Extract the (x, y) coordinate from the center of the cell holding the provided text.  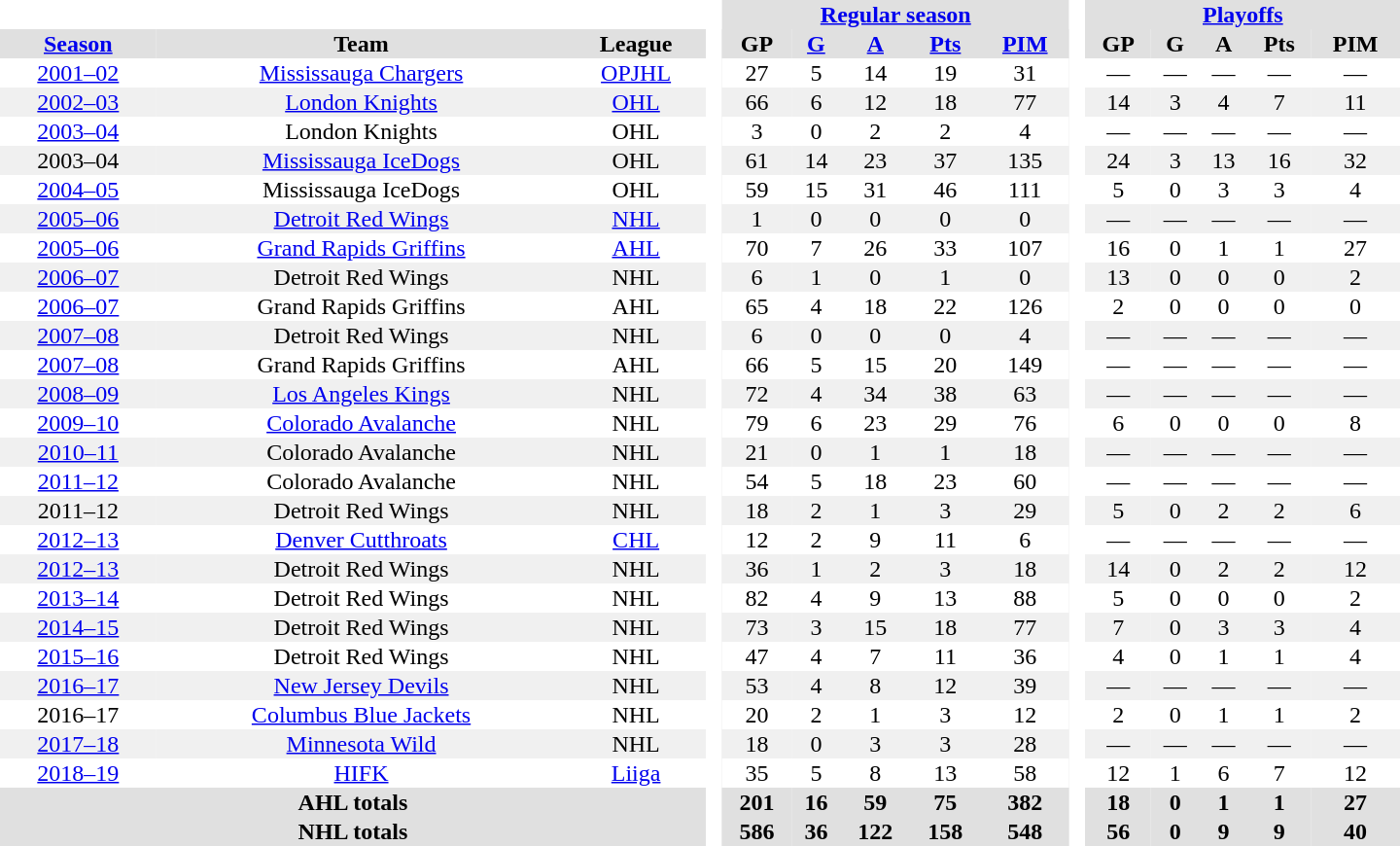
2010–11 (78, 452)
Columbus Blue Jackets (362, 715)
201 (756, 802)
Denver Cutthroats (362, 540)
Team (362, 44)
26 (875, 248)
34 (875, 394)
149 (1025, 365)
28 (1025, 744)
46 (945, 190)
126 (1025, 306)
HIFK (362, 773)
2014–15 (78, 627)
2001–02 (78, 73)
39 (1025, 686)
37 (945, 160)
58 (1025, 773)
38 (945, 394)
2017–18 (78, 744)
79 (756, 423)
24 (1118, 160)
OPJHL (636, 73)
35 (756, 773)
2018–19 (78, 773)
Los Angeles Kings (362, 394)
88 (1025, 598)
60 (1025, 481)
2015–16 (78, 656)
65 (756, 306)
Minnesota Wild (362, 744)
382 (1025, 802)
135 (1025, 160)
548 (1025, 831)
Mississauga Chargers (362, 73)
122 (875, 831)
2009–10 (78, 423)
158 (945, 831)
Regular season (895, 15)
586 (756, 831)
NHL totals (353, 831)
72 (756, 394)
63 (1025, 394)
76 (1025, 423)
New Jersey Devils (362, 686)
21 (756, 452)
CHL (636, 540)
75 (945, 802)
22 (945, 306)
League (636, 44)
33 (945, 248)
53 (756, 686)
61 (756, 160)
19 (945, 73)
32 (1355, 160)
73 (756, 627)
Season (78, 44)
82 (756, 598)
2004–05 (78, 190)
Liiga (636, 773)
70 (756, 248)
107 (1025, 248)
40 (1355, 831)
Playoffs (1242, 15)
56 (1118, 831)
47 (756, 656)
111 (1025, 190)
2002–03 (78, 102)
2008–09 (78, 394)
54 (756, 481)
2013–14 (78, 598)
AHL totals (353, 802)
